Capture the cell that displays the provided text and extract its [x, y] central coordinate. 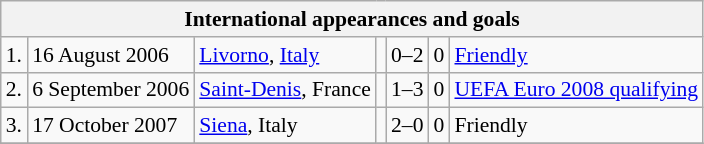
1. [14, 55]
2. [14, 90]
6 September 2006 [110, 90]
16 August 2006 [110, 55]
0–2 [408, 55]
International appearances and goals [352, 19]
UEFA Euro 2008 qualifying [576, 90]
Saint-Denis, France [285, 90]
3. [14, 126]
Livorno, Italy [285, 55]
17 October 2007 [110, 126]
2–0 [408, 126]
1–3 [408, 90]
Siena, Italy [285, 126]
